Output the [x, y] coordinate of the center of the cell containing the given text.  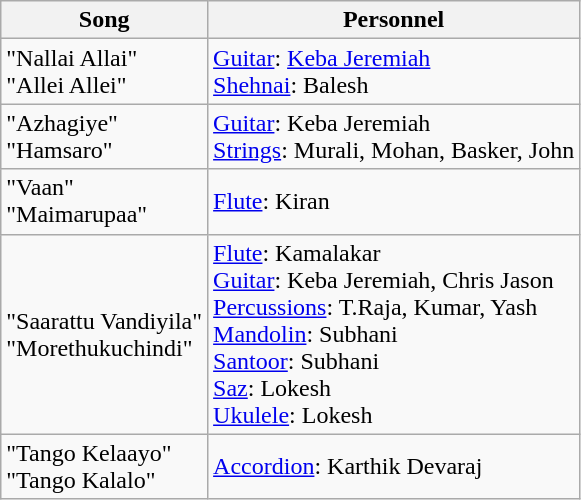
Personnel [394, 20]
"Nallai Allai""Allei Allei" [104, 72]
Guitar: Keba JeremiahShehnai: Balesh [394, 72]
Guitar: Keba JeremiahStrings: Murali, Mohan, Basker, John [394, 136]
Accordion: Karthik Devaraj [394, 466]
Flute: KamalakarGuitar: Keba Jeremiah, Chris JasonPercussions: T.Raja, Kumar, YashMandolin: SubhaniSantoor: SubhaniSaz: LokeshUkulele: Lokesh [394, 334]
Flute: Kiran [394, 202]
"Saarattu Vandiyila""Morethukuchindi" [104, 334]
Song [104, 20]
"Vaan""Maimarupaa" [104, 202]
"Azhagiye""Hamsaro" [104, 136]
"Tango Kelaayo""Tango Kalalo" [104, 466]
